Find where the given text appears and provide that cell's center as [X, Y] coordinate. 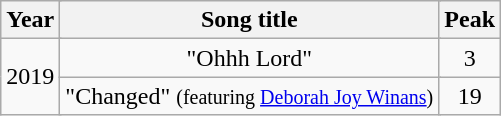
19 [470, 96]
"Ohhh Lord" [250, 58]
3 [470, 58]
2019 [30, 77]
"Changed" (featuring Deborah Joy Winans) [250, 96]
Year [30, 20]
Peak [470, 20]
Song title [250, 20]
